Return [x, y] of the center of cell containing provided text 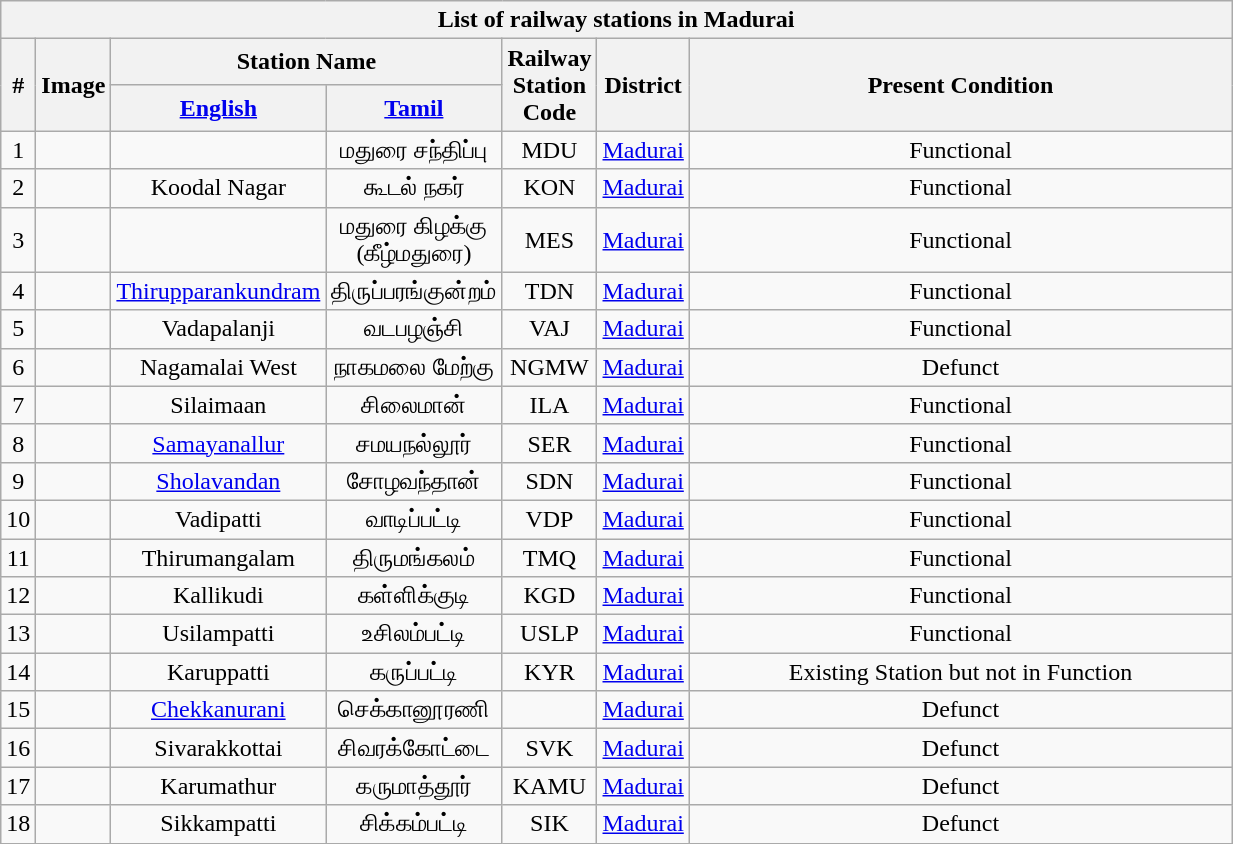
சோழவந்தான் [414, 481]
உசிலம்பட்டி [414, 634]
சமயநல்லூர் [414, 443]
Koodal Nagar [218, 188]
Railway Station Code [550, 85]
VDP [550, 519]
VAJ [550, 329]
16 [18, 748]
Image [74, 85]
3 [18, 240]
Chekkanurani [218, 710]
14 [18, 672]
7 [18, 405]
Kallikudi [218, 596]
18 [18, 824]
கருமாத்தூர் [414, 786]
வடபழஞ்சி [414, 329]
13 [18, 634]
கூடல் நகர் [414, 188]
Present Condition [960, 85]
திருமங்கலம் [414, 557]
கருப்பட்டி [414, 672]
சிவரக்கோட்டை [414, 748]
TDN [550, 291]
Nagamalai West [218, 367]
District [643, 85]
திருப்பரங்குன்றம் [414, 291]
List of railway stations in Madurai [616, 20]
9 [18, 481]
12 [18, 596]
# [18, 85]
MES [550, 240]
15 [18, 710]
SIK [550, 824]
நாகமலை மேற்கு [414, 367]
மதுரை சந்திப்பு [414, 150]
SVK [550, 748]
English [218, 108]
KGD [550, 596]
Samayanallur [218, 443]
USLP [550, 634]
KAMU [550, 786]
செக்கானூரணி [414, 710]
Tamil [414, 108]
TMQ [550, 557]
சிக்கம்பட்டி [414, 824]
4 [18, 291]
17 [18, 786]
10 [18, 519]
Existing Station but not in Function [960, 672]
Vadapalanji [218, 329]
Thirupparankundram [218, 291]
11 [18, 557]
வாடிப்பட்டி [414, 519]
MDU [550, 150]
8 [18, 443]
SDN [550, 481]
KYR [550, 672]
KON [550, 188]
Karumathur [218, 786]
6 [18, 367]
Thirumangalam [218, 557]
மதுரை கிழக்கு (கீழ்மதுரை) [414, 240]
SER [550, 443]
Sholavandan [218, 481]
Sivarakkottai [218, 748]
Sikkampatti [218, 824]
1 [18, 150]
சிலைமான் [414, 405]
Usilampatti [218, 634]
NGMW [550, 367]
Karuppatti [218, 672]
2 [18, 188]
Station Name [306, 62]
Silaimaan [218, 405]
கள்ளிக்குடி [414, 596]
5 [18, 329]
ILA [550, 405]
Vadipatti [218, 519]
